Identify which cell holds the provided text, then report its [x, y] central coordinate. 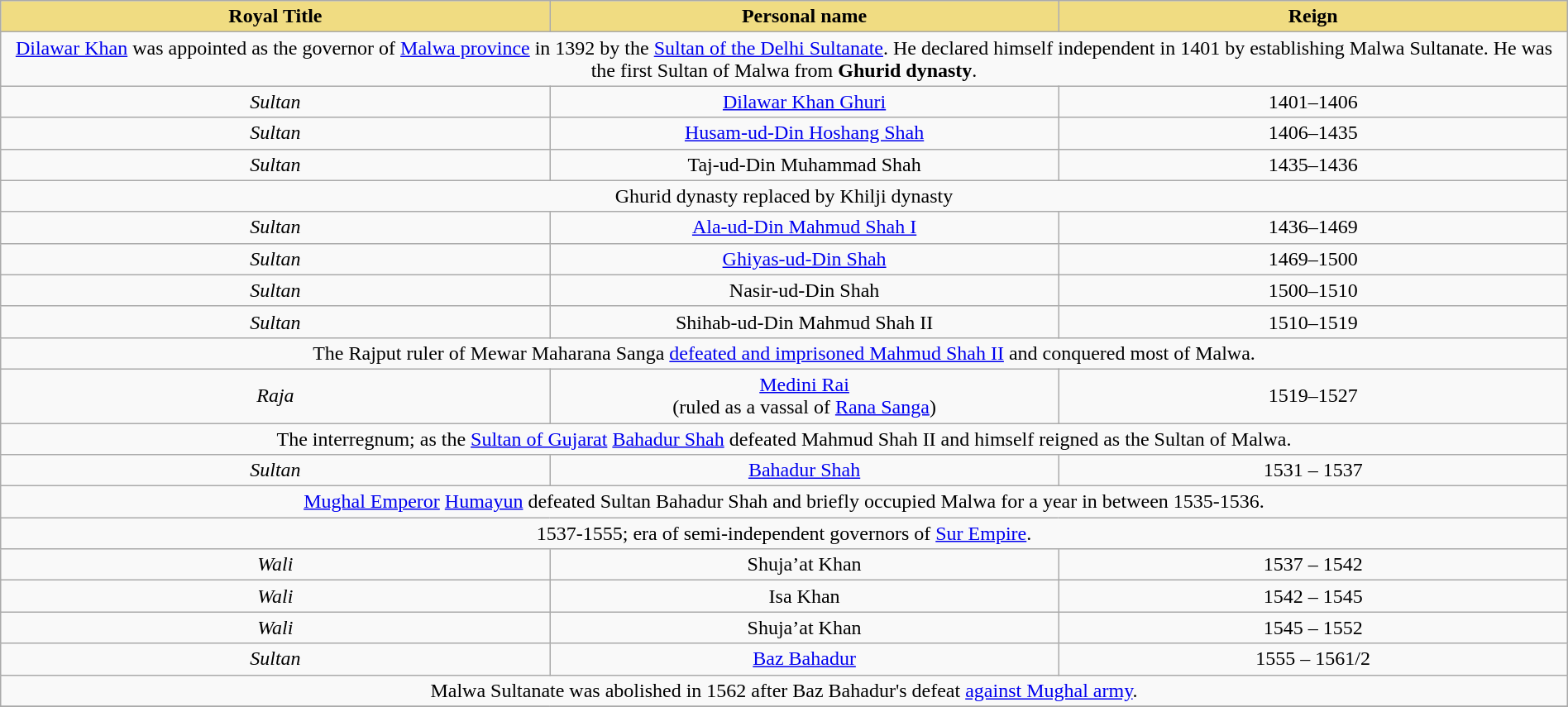
Personal name [804, 17]
Taj-ud-Din Muhammad Shah [804, 165]
1500–1510 [1313, 290]
1401–1406 [1313, 102]
Reign [1313, 17]
Husam-ud-Din Hoshang Shah [804, 133]
1537 – 1542 [1313, 565]
Shihab-ud-Din Mahmud Shah II [804, 322]
1555 – 1561/2 [1313, 659]
Ala-ud-Din Mahmud Shah I [804, 227]
Royal Title [275, 17]
1542 – 1545 [1313, 596]
1436–1469 [1313, 227]
Malwa Sultanate was abolished in 1562 after Baz Bahadur's defeat against Mughal army. [784, 690]
Ghurid dynasty replaced by Khilji dynasty [784, 196]
1545 – 1552 [1313, 628]
Isa Khan [804, 596]
Mughal Emperor Humayun defeated Sultan Bahadur Shah and briefly occupied Malwa for a year in between 1535-1536. [784, 502]
Bahadur Shah [804, 471]
1510–1519 [1313, 322]
The Rajput ruler of Mewar Maharana Sanga defeated and imprisoned Mahmud Shah II and conquered most of Malwa. [784, 353]
Baz Bahadur [804, 659]
1537-1555; era of semi-independent governors of Sur Empire. [784, 533]
Dilawar Khan Ghuri [804, 102]
1469–1500 [1313, 259]
1519–1527 [1313, 395]
The interregnum; as the Sultan of Gujarat Bahadur Shah defeated Mahmud Shah II and himself reigned as the Sultan of Malwa. [784, 439]
Raja [275, 395]
Nasir-ud-Din Shah [804, 290]
1435–1436 [1313, 165]
1406–1435 [1313, 133]
Medini Rai(ruled as a vassal of Rana Sanga) [804, 395]
Ghiyas-ud-Din Shah [804, 259]
1531 – 1537 [1313, 471]
